Find where the given text appears and provide that cell's center as (X, Y) coordinate. 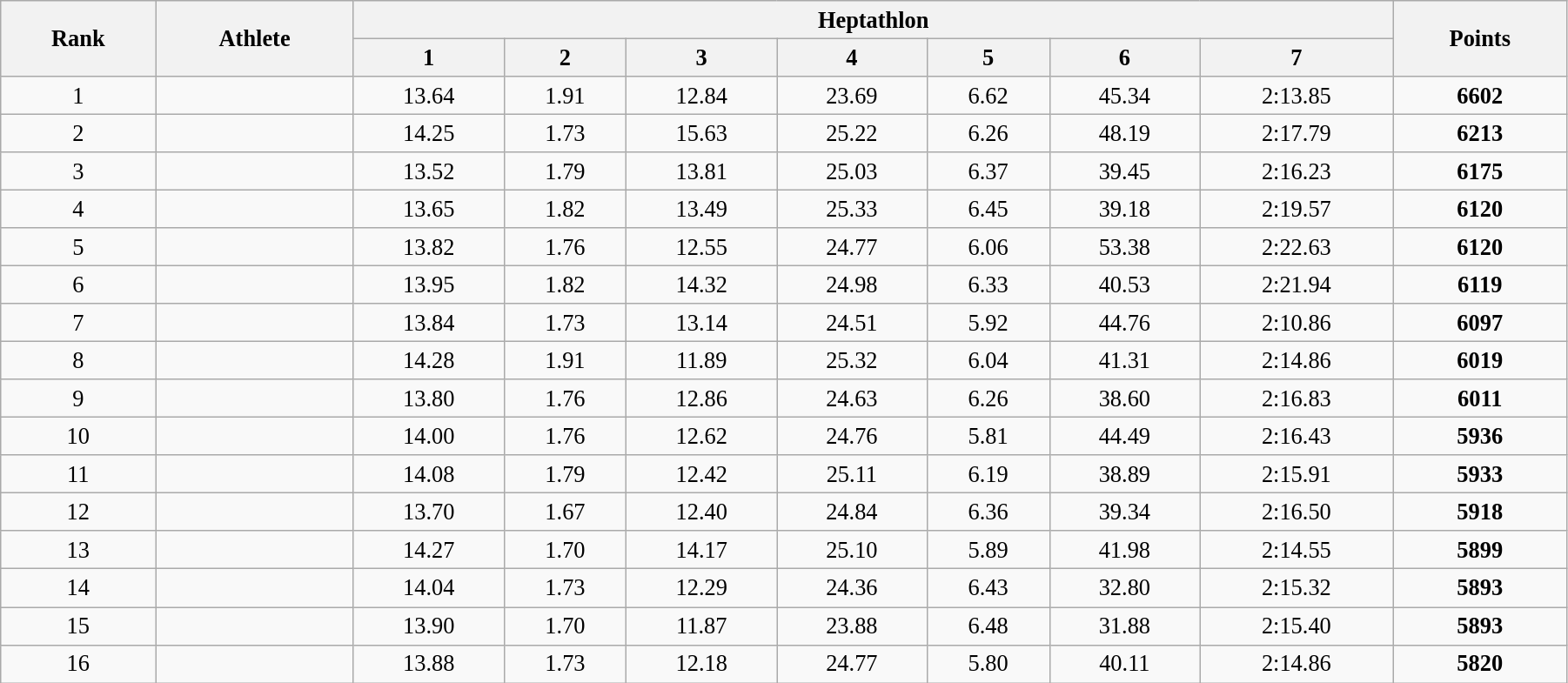
2:10.86 (1297, 323)
53.38 (1124, 247)
2:16.23 (1297, 171)
2:15.32 (1297, 588)
24.84 (853, 512)
6602 (1479, 95)
11.87 (701, 626)
12.55 (701, 247)
12.84 (701, 95)
8 (78, 360)
14.04 (428, 588)
6.48 (988, 626)
24.63 (853, 398)
Heptathlon (874, 19)
39.34 (1124, 512)
13 (78, 550)
25.22 (853, 133)
6.37 (988, 171)
5820 (1479, 664)
24.51 (853, 323)
6097 (1479, 323)
14.32 (701, 285)
24.98 (853, 285)
9 (78, 398)
45.34 (1124, 95)
41.31 (1124, 360)
Athlete (255, 38)
10 (78, 436)
24.36 (853, 588)
13.80 (428, 398)
6.06 (988, 247)
Points (1479, 38)
6119 (1479, 285)
2:16.43 (1297, 436)
2:16.83 (1297, 398)
41.98 (1124, 550)
31.88 (1124, 626)
13.84 (428, 323)
5936 (1479, 436)
12.29 (701, 588)
6.36 (988, 512)
5.92 (988, 323)
12.42 (701, 474)
6.43 (988, 588)
2:21.94 (1297, 285)
13.90 (428, 626)
13.70 (428, 512)
14.27 (428, 550)
48.19 (1124, 133)
11 (78, 474)
5899 (1479, 550)
2:17.79 (1297, 133)
12.40 (701, 512)
2:13.85 (1297, 95)
6.04 (988, 360)
6175 (1479, 171)
13.95 (428, 285)
25.03 (853, 171)
40.11 (1124, 664)
5.89 (988, 550)
1.67 (566, 512)
23.69 (853, 95)
6213 (1479, 133)
39.45 (1124, 171)
44.76 (1124, 323)
13.52 (428, 171)
5.80 (988, 664)
12 (78, 512)
38.60 (1124, 398)
13.49 (701, 209)
13.64 (428, 95)
2:19.57 (1297, 209)
23.88 (853, 626)
14.17 (701, 550)
25.11 (853, 474)
38.89 (1124, 474)
5933 (1479, 474)
25.32 (853, 360)
40.53 (1124, 285)
16 (78, 664)
6.33 (988, 285)
14.00 (428, 436)
13.88 (428, 664)
14.28 (428, 360)
Rank (78, 38)
14.25 (428, 133)
6.45 (988, 209)
5918 (1479, 512)
13.65 (428, 209)
12.86 (701, 398)
6.62 (988, 95)
15 (78, 626)
13.14 (701, 323)
32.80 (1124, 588)
13.82 (428, 247)
14.08 (428, 474)
6019 (1479, 360)
5.81 (988, 436)
2:15.40 (1297, 626)
6.19 (988, 474)
12.18 (701, 664)
6011 (1479, 398)
25.10 (853, 550)
25.33 (853, 209)
2:14.55 (1297, 550)
2:22.63 (1297, 247)
2:15.91 (1297, 474)
13.81 (701, 171)
44.49 (1124, 436)
39.18 (1124, 209)
24.76 (853, 436)
11.89 (701, 360)
15.63 (701, 133)
14 (78, 588)
2:16.50 (1297, 512)
12.62 (701, 436)
